Scan for the cell matching the given text and deliver its (X, Y) coordinate at center. 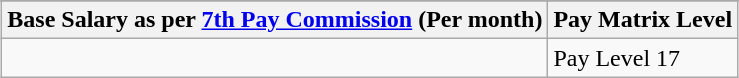
Base Salary as per 7th Pay Commission (Per month) (275, 20)
Pay Level 17 (643, 58)
Pay Matrix Level (643, 20)
